Return the (X, Y) coordinate for the center point of the cell that contains the specified text.  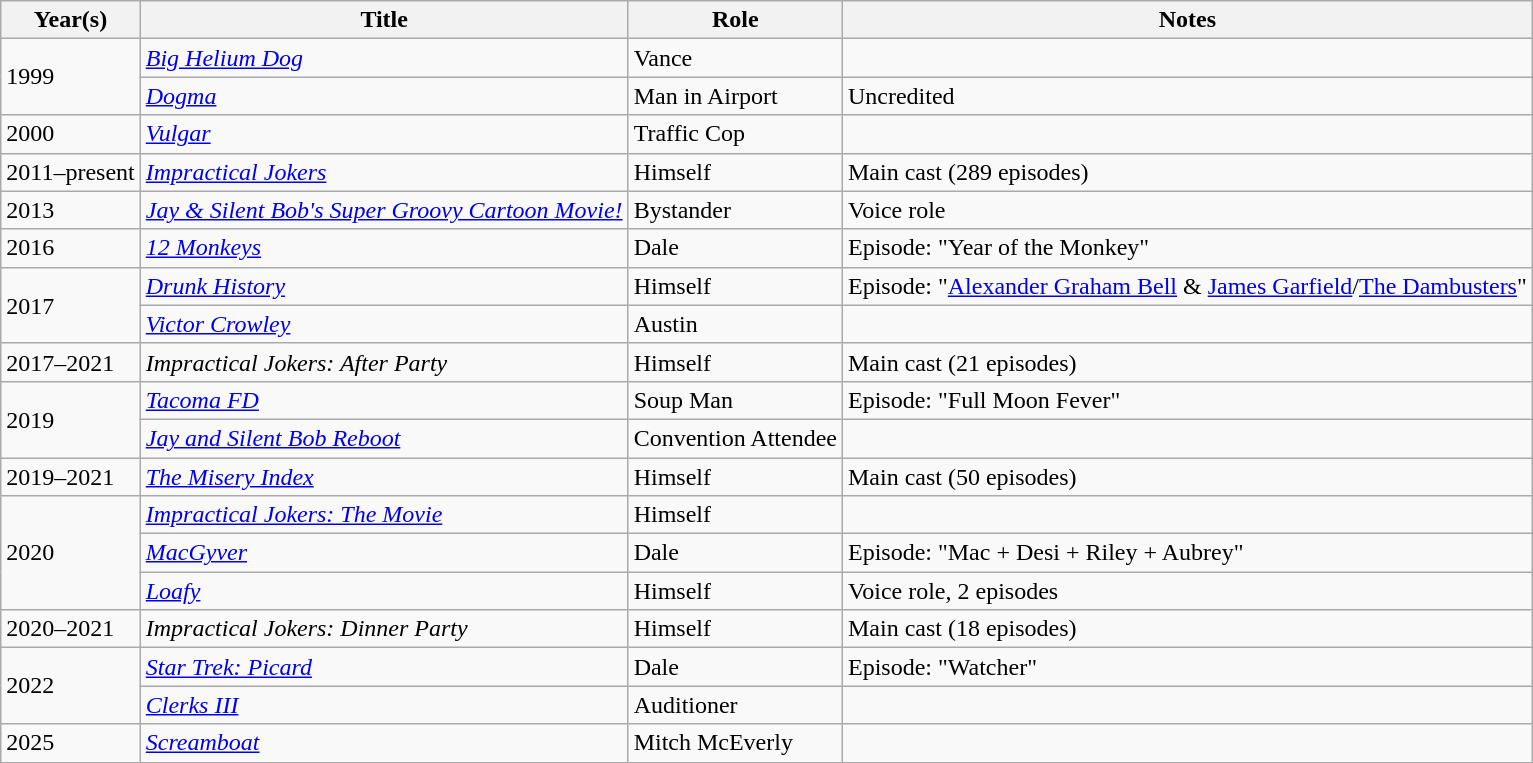
Soup Man (735, 400)
Star Trek: Picard (384, 667)
Role (735, 20)
2016 (70, 248)
Impractical Jokers: After Party (384, 362)
MacGyver (384, 553)
1999 (70, 77)
Drunk History (384, 286)
2013 (70, 210)
2022 (70, 686)
Man in Airport (735, 96)
Clerks III (384, 705)
Victor Crowley (384, 324)
2025 (70, 743)
The Misery Index (384, 477)
Main cast (289 episodes) (1187, 172)
2011–present (70, 172)
Episode: "Alexander Graham Bell & James Garfield/The Dambusters" (1187, 286)
2020–2021 (70, 629)
Main cast (18 episodes) (1187, 629)
Screamboat (384, 743)
Tacoma FD (384, 400)
Notes (1187, 20)
2017 (70, 305)
Austin (735, 324)
Vance (735, 58)
Impractical Jokers: The Movie (384, 515)
Dogma (384, 96)
Big Helium Dog (384, 58)
2017–2021 (70, 362)
Impractical Jokers: Dinner Party (384, 629)
Jay & Silent Bob's Super Groovy Cartoon Movie! (384, 210)
Title (384, 20)
Jay and Silent Bob Reboot (384, 438)
Loafy (384, 591)
2019 (70, 419)
Impractical Jokers (384, 172)
Voice role (1187, 210)
2000 (70, 134)
2020 (70, 553)
Voice role, 2 episodes (1187, 591)
Mitch McEverly (735, 743)
Episode: "Watcher" (1187, 667)
Year(s) (70, 20)
2019–2021 (70, 477)
Traffic Cop (735, 134)
Main cast (50 episodes) (1187, 477)
Auditioner (735, 705)
Main cast (21 episodes) (1187, 362)
Bystander (735, 210)
Uncredited (1187, 96)
Episode: "Full Moon Fever" (1187, 400)
Convention Attendee (735, 438)
12 Monkeys (384, 248)
Vulgar (384, 134)
Episode: "Year of the Monkey" (1187, 248)
Episode: "Mac + Desi + Riley + Aubrey" (1187, 553)
